Find where the given text appears and provide that cell's center as [x, y] coordinate. 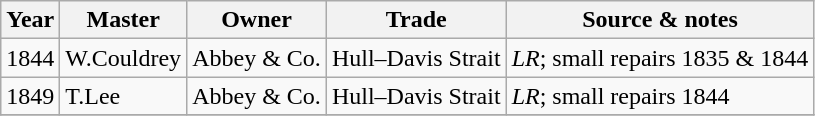
LR; small repairs 1835 & 1844 [660, 58]
Trade [416, 20]
Master [124, 20]
Owner [257, 20]
T.Lee [124, 96]
W.Couldrey [124, 58]
Year [30, 20]
1844 [30, 58]
1849 [30, 96]
LR; small repairs 1844 [660, 96]
Source & notes [660, 20]
